Return the [X, Y] coordinate for the center point of the cell that contains the specified text.  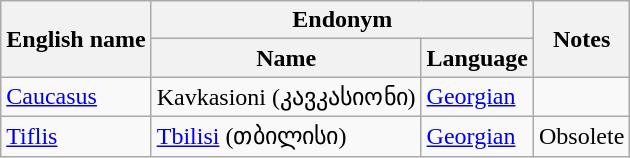
Kavkasioni (კავკასიონი) [286, 97]
Tbilisi (თბილისი) [286, 136]
Caucasus [76, 97]
Language [477, 58]
Obsolete [581, 136]
English name [76, 39]
Notes [581, 39]
Name [286, 58]
Tiflis [76, 136]
Endonym [342, 20]
